From the cell containing the given text, extract its center point as (x, y) coordinate. 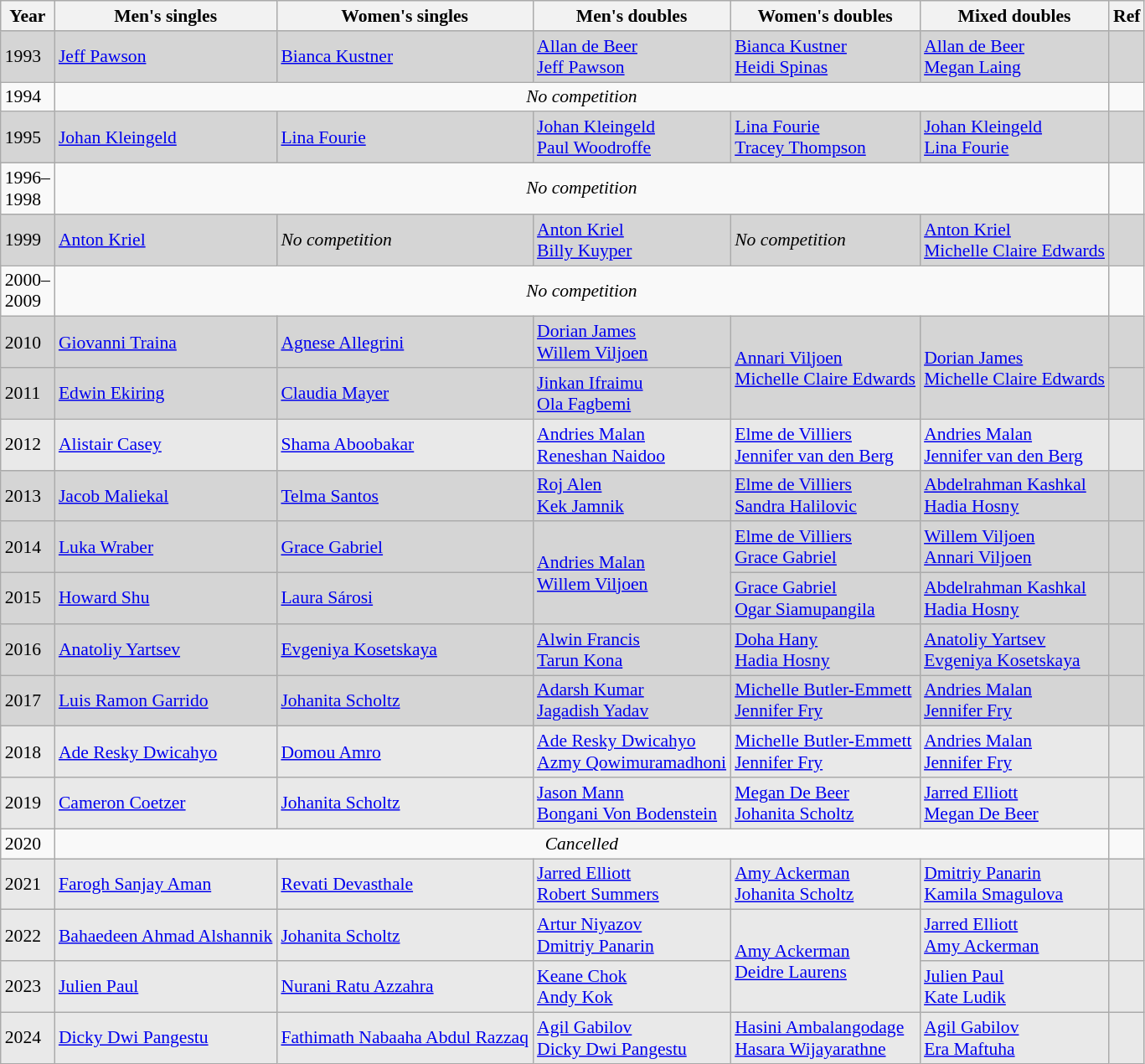
1999 (28, 240)
Agil Gabilov Era Maftuha (1014, 1037)
Nurani Ratu Azzahra (405, 987)
2013 (28, 496)
Amy Ackerman Deidre Laurens (825, 961)
Jarred Elliott Megan De Beer (1014, 803)
1994 (28, 97)
Jacob Maliekal (166, 496)
Alistair Casey (166, 444)
2015 (28, 598)
Alwin Francis Tarun Kona (632, 650)
Jason Mann Bongani Von Bodenstein (632, 803)
Johan Kleingeld Lina Fourie (1014, 137)
Grace Gabriel (405, 548)
Edwin Ekiring (166, 394)
Megan De Beer Johanita Scholtz (825, 803)
Jarred Elliott Amy Ackerman (1014, 935)
2011 (28, 394)
Mixed doubles (1014, 16)
Agil Gabilov Dicky Dwi Pangestu (632, 1037)
1995 (28, 137)
Andries Malan Reneshan Naidoo (632, 444)
Elme de Villiers Grace Gabriel (825, 548)
Lina Fourie (405, 137)
Anton Kriel (166, 240)
Hasini Ambalangodage Hasara Wijayarathne (825, 1037)
Dicky Dwi Pangestu (166, 1037)
Evgeniya Kosetskaya (405, 650)
2022 (28, 935)
Farogh Sanjay Aman (166, 885)
Jeff Pawson (166, 57)
Doha Hany Hadia Hosny (825, 650)
2016 (28, 650)
Men's singles (166, 16)
Annari Viljoen Michelle Claire Edwards (825, 368)
Giovanni Traina (166, 342)
Johan Kleingeld Paul Woodroffe (632, 137)
Bahaedeen Ahmad Alshannik (166, 935)
2021 (28, 885)
Lina Fourie Tracey Thompson (825, 137)
Ref (1127, 16)
Amy Ackerman Johanita Scholtz (825, 885)
Grace Gabriel Ogar Siamupangila (825, 598)
Bianca Kustner Heidi Spinas (825, 57)
Domou Amro (405, 752)
Abdelrahman KashkalHadia Hosny (1014, 496)
Andries Malan Willem Viljoen (632, 573)
2017 (28, 700)
Dmitriy Panarin Kamila Smagulova (1014, 885)
Julien Paul Kate Ludik (1014, 987)
Women's singles (405, 16)
Bianca Kustner (405, 57)
2020 (28, 844)
Jinkan Ifraimu Ola Fagbemi (632, 394)
2024 (28, 1037)
1993 (28, 57)
Dorian James Michelle Claire Edwards (1014, 368)
2018 (28, 752)
Anton Kriel Billy Kuyper (632, 240)
1996–1998 (28, 189)
Claudia Mayer (405, 394)
2012 (28, 444)
2014 (28, 548)
Artur Niyazov Dmitriy Panarin (632, 935)
Anatoliy Yartsev Evgeniya Kosetskaya (1014, 650)
Keane Chok Andy Kok (632, 987)
Dorian James Willem Viljoen (632, 342)
Revati Devasthale (405, 885)
Agnese Allegrini (405, 342)
Abdelrahman Kashkal Hadia Hosny (1014, 598)
Fathimath Nabaaha Abdul Razzaq (405, 1037)
Luis Ramon Garrido (166, 700)
Roj Alen Kek Jamnik (632, 496)
2023 (28, 987)
Shama Aboobakar (405, 444)
Telma Santos (405, 496)
Andries Malan Jennifer van den Berg (1014, 444)
Adarsh Kumar Jagadish Yadav (632, 700)
Ade Resky Dwicahyo (166, 752)
Allan de Beer Jeff Pawson (632, 57)
Cancelled (581, 844)
Year (28, 16)
Women's doubles (825, 16)
Ade Resky Dwicahyo Azmy Qowimuramadhoni (632, 752)
Laura Sárosi (405, 598)
2010 (28, 342)
Howard Shu (166, 598)
2019 (28, 803)
Elme de Villiers Sandra Halilovic (825, 496)
Men's doubles (632, 16)
Anatoliy Yartsev (166, 650)
Elme de Villiers Jennifer van den Berg (825, 444)
Anton Kriel Michelle Claire Edwards (1014, 240)
Johan Kleingeld (166, 137)
Julien Paul (166, 987)
Willem Viljoen Annari Viljoen (1014, 548)
Luka Wraber (166, 548)
Jarred Elliott Robert Summers (632, 885)
Cameron Coetzer (166, 803)
Allan de Beer Megan Laing (1014, 57)
2000–2009 (28, 292)
